Return the [X, Y] coordinate for the center point of the cell that contains the specified text.  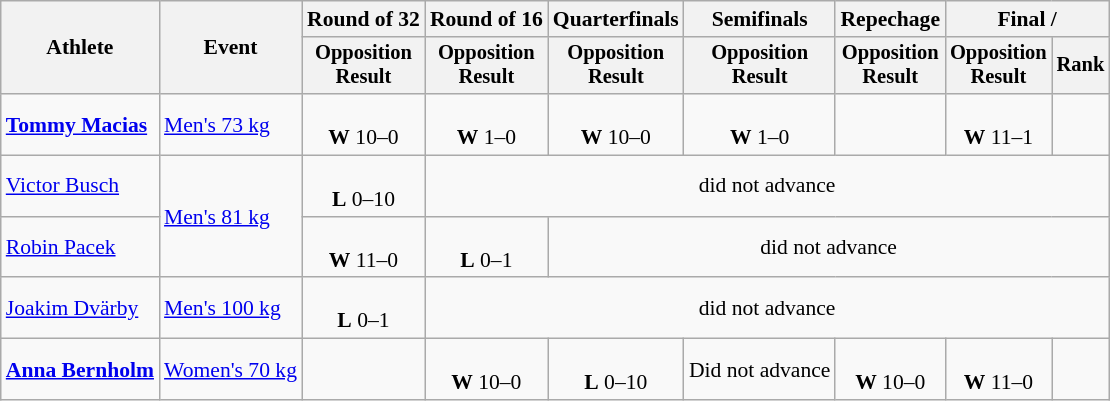
Robin Pacek [80, 248]
Event [230, 48]
Men's 81 kg [230, 217]
Men's 100 kg [230, 308]
Round of 16 [486, 19]
Rank [1081, 66]
Repechage [890, 19]
Quarterfinals [616, 19]
Athlete [80, 48]
Victor Busch [80, 186]
Women's 70 kg [230, 370]
Men's 73 kg [230, 124]
Joakim Dvärby [80, 308]
Anna Bernholm [80, 370]
Round of 32 [364, 19]
Final / [1027, 19]
W 11–1 [998, 124]
Did not advance [760, 370]
Semifinals [760, 19]
Tommy Macias [80, 124]
